Return the (x, y) coordinate for the center point of the cell that contains the specified text.  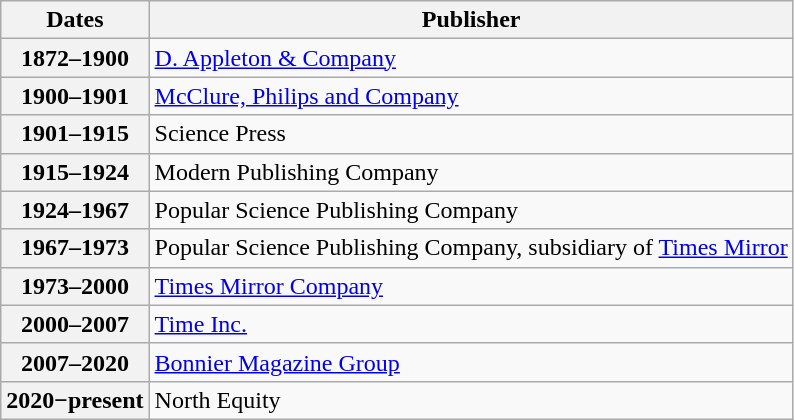
Modern Publishing Company (471, 172)
1915–1924 (75, 172)
2007–2020 (75, 362)
Bonnier Magazine Group (471, 362)
Popular Science Publishing Company, subsidiary of Times Mirror (471, 248)
1901–1915 (75, 134)
D. Appleton & Company (471, 58)
Publisher (471, 20)
Time Inc. (471, 324)
1924–1967 (75, 210)
Times Mirror Company (471, 286)
1900–1901 (75, 96)
2020−present (75, 400)
Science Press (471, 134)
2000–2007 (75, 324)
1872–1900 (75, 58)
McClure, Philips and Company (471, 96)
North Equity (471, 400)
Dates (75, 20)
1973–2000 (75, 286)
Popular Science Publishing Company (471, 210)
1967–1973 (75, 248)
